Capture the cell that displays the provided text and extract its [X, Y] central coordinate. 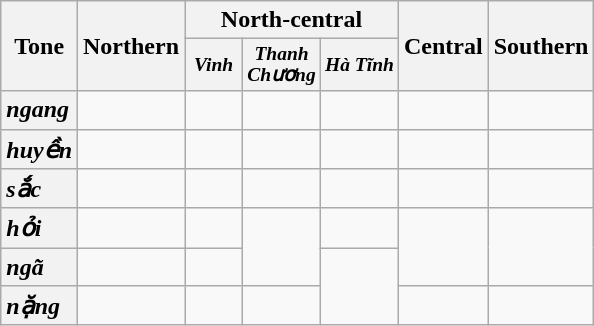
ngang [40, 110]
nặng [40, 306]
sắc [40, 189]
hỏi [40, 228]
Hà Tĩnh [359, 65]
North-central [292, 20]
Northern [132, 46]
ThanhChương [282, 65]
ngã [40, 267]
Vinh [214, 65]
Central [443, 46]
Tone [40, 46]
huyền [40, 149]
Southern [541, 46]
